Find where the given text appears and provide that cell's center as (X, Y) coordinate. 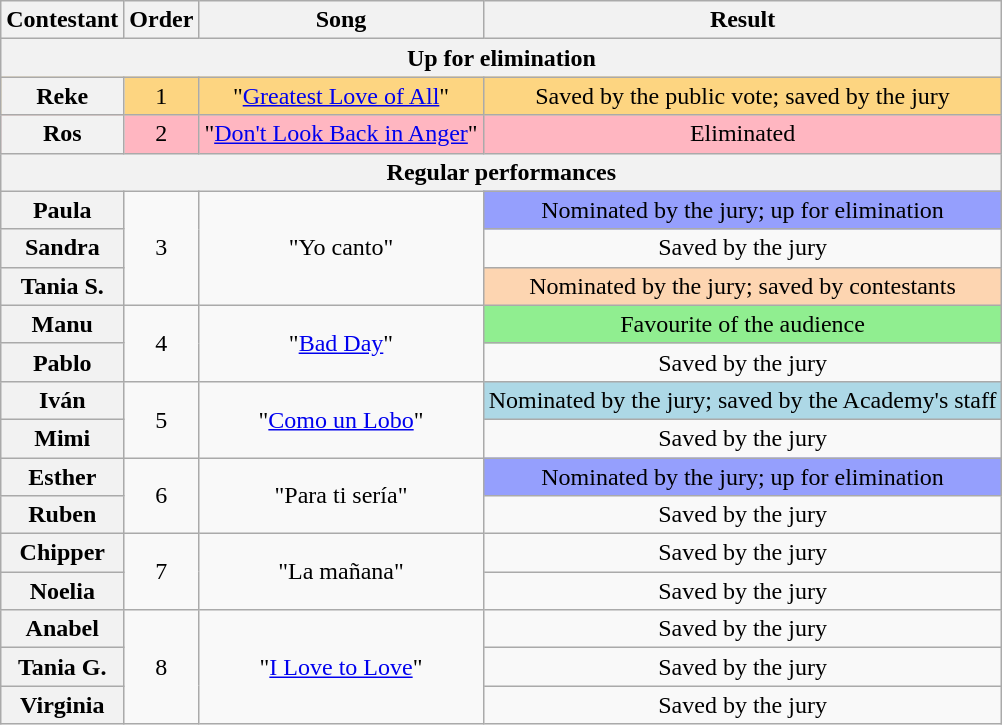
Up for elimination (502, 58)
Tania S. (62, 286)
Regular performances (502, 172)
2 (162, 134)
Manu (62, 324)
Iván (62, 400)
Saved by the public vote; saved by the jury (742, 96)
Chipper (62, 553)
Pablo (62, 362)
"Para ti sería" (341, 496)
4 (162, 343)
8 (162, 667)
Nominated by the jury; saved by contestants (742, 286)
Song (341, 20)
Ros (62, 134)
"Greatest Love of All" (341, 96)
6 (162, 496)
7 (162, 572)
Sandra (62, 248)
"Yo canto" (341, 248)
5 (162, 419)
Paula (62, 210)
Noelia (62, 591)
Tania G. (62, 667)
Order (162, 20)
"Bad Day" (341, 343)
"Don't Look Back in Anger" (341, 134)
"La mañana" (341, 572)
Nominated by the jury; saved by the Academy's staff (742, 400)
Result (742, 20)
Virginia (62, 705)
Ruben (62, 515)
Reke (62, 96)
3 (162, 248)
Anabel (62, 629)
1 (162, 96)
Eliminated (742, 134)
Mimi (62, 438)
Esther (62, 477)
"Como un Lobo" (341, 419)
"I Love to Love" (341, 667)
Favourite of the audience (742, 324)
Contestant (62, 20)
